Provide the (X, Y) coordinate of the cell's center where the given text is located.  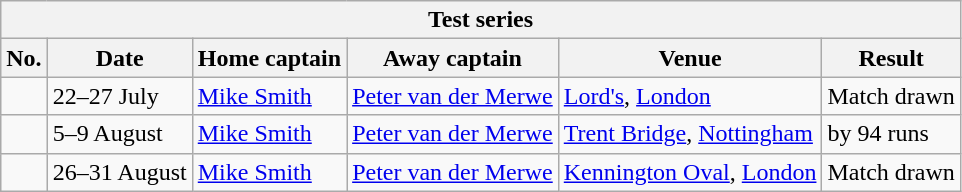
Date (120, 58)
26–31 August (120, 172)
5–9 August (120, 134)
Trent Bridge, Nottingham (690, 134)
Test series (481, 20)
Lord's, London (690, 96)
No. (24, 58)
Kennington Oval, London (690, 172)
by 94 runs (891, 134)
22–27 July (120, 96)
Venue (690, 58)
Home captain (269, 58)
Away captain (453, 58)
Result (891, 58)
